Extract the [X, Y] coordinate from the center of the cell holding the provided text.  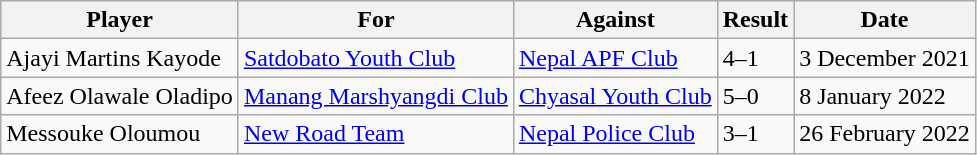
New Road Team [376, 134]
5–0 [755, 96]
For [376, 20]
4–1 [755, 58]
Player [120, 20]
8 January 2022 [885, 96]
Manang Marshyangdi Club [376, 96]
Against [615, 20]
26 February 2022 [885, 134]
Satdobato Youth Club [376, 58]
Messouke Oloumou [120, 134]
Chyasal Youth Club [615, 96]
Afeez Olawale Oladipo [120, 96]
Nepal APF Club [615, 58]
3–1 [755, 134]
Result [755, 20]
Ajayi Martins Kayode [120, 58]
Date [885, 20]
Nepal Police Club [615, 134]
3 December 2021 [885, 58]
